Search for the cell housing the specified text and yield its [x, y] center coordinate. 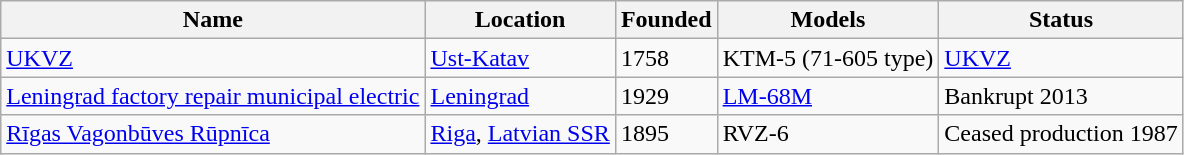
Status [1061, 20]
Leningrad factory repair municipal electric [213, 96]
Leningrad [520, 96]
RVZ-6 [828, 134]
1758 [666, 58]
Name [213, 20]
Ust-Katav [520, 58]
LM-68M [828, 96]
1929 [666, 96]
1895 [666, 134]
Ceased production 1987 [1061, 134]
Models [828, 20]
Location [520, 20]
Rīgas Vagonbūves Rūpnīca [213, 134]
Founded [666, 20]
Bankrupt 2013 [1061, 96]
KTM-5 (71-605 type) [828, 58]
Riga, Latvian SSR [520, 134]
